Detect which cell encompasses the target text, then output its [x, y] center coordinate. 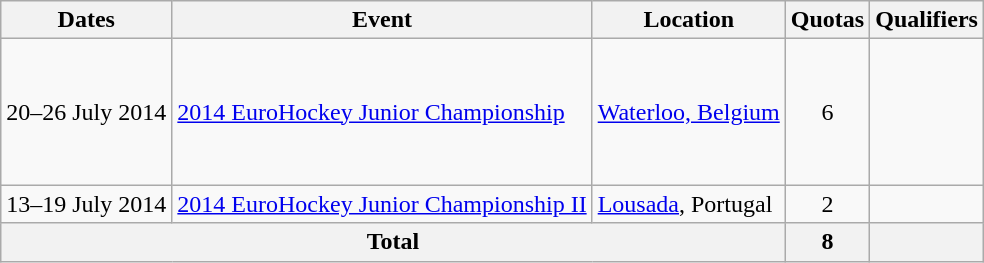
13–19 July 2014 [86, 204]
8 [827, 242]
Event [382, 20]
Quotas [827, 20]
Total [394, 242]
Location [688, 20]
2 [827, 204]
Lousada, Portugal [688, 204]
6 [827, 112]
2014 EuroHockey Junior Championship II [382, 204]
Qualifiers [927, 20]
Dates [86, 20]
2014 EuroHockey Junior Championship [382, 112]
20–26 July 2014 [86, 112]
Waterloo, Belgium [688, 112]
